From the cell containing the given text, extract its center point as [x, y] coordinate. 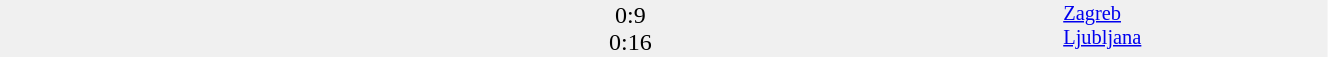
0:90:16 [630, 28]
ZagrebLjubljana [1194, 28]
